Provide the [x, y] coordinate of the cell's center where the given text is located.  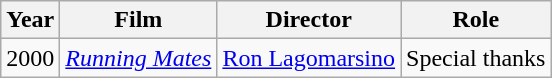
Role [476, 20]
Ron Lagomarsino [309, 58]
Director [309, 20]
2000 [30, 58]
Special thanks [476, 58]
Film [138, 20]
Year [30, 20]
Running Mates [138, 58]
